Return (x, y) of the center of cell containing provided text 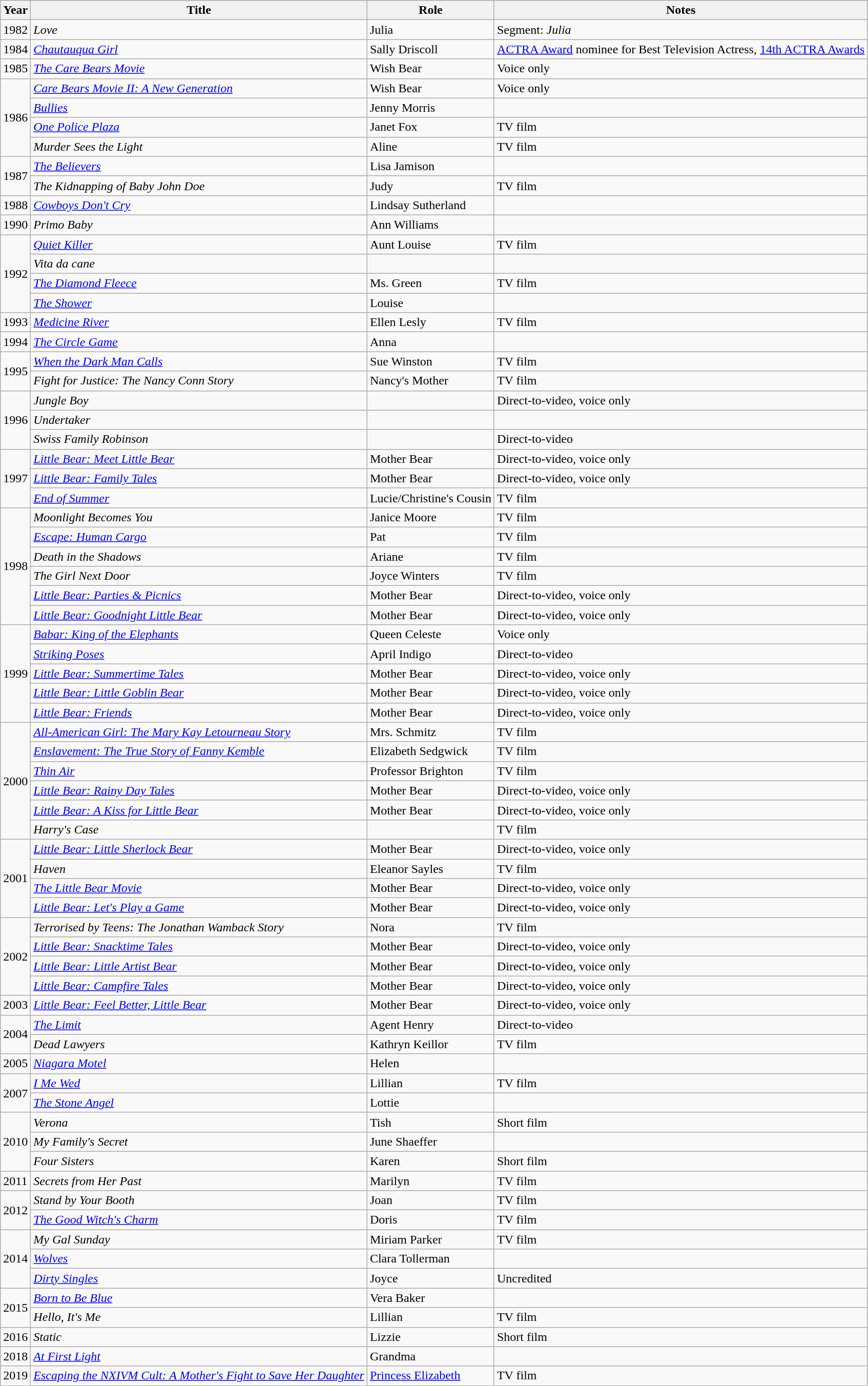
Sally Driscoll (430, 49)
Little Bear: A Kiss for Little Bear (199, 810)
2010 (15, 1142)
Vita da cane (199, 264)
Grandma (430, 1356)
The Kidnapping of Baby John Doe (199, 186)
Enslavement: The True Story of Fanny Kemble (199, 751)
The Girl Next Door (199, 576)
2000 (15, 781)
I Me Wed (199, 1083)
1995 (15, 371)
Joan (430, 1200)
Escape: Human Cargo (199, 537)
Segment: Julia (680, 30)
1998 (15, 566)
My Gal Sunday (199, 1239)
Lizzie (430, 1337)
Nora (430, 927)
All-American Girl: The Mary Kay Letourneau Story (199, 732)
1992 (15, 274)
2016 (15, 1337)
Role (430, 10)
Secrets from Her Past (199, 1180)
Ann Williams (430, 225)
2011 (15, 1180)
Care Bears Movie II: A New Generation (199, 88)
The Shower (199, 303)
2005 (15, 1064)
Jungle Boy (199, 400)
Ariane (430, 556)
Elizabeth Sedgwick (430, 751)
Primo Baby (199, 225)
Uncredited (680, 1278)
Louise (430, 303)
Lindsay Sutherland (430, 205)
Undertaker (199, 420)
1985 (15, 69)
Babar: King of the Elephants (199, 635)
Murder Sees the Light (199, 147)
Little Bear: Meet Little Bear (199, 459)
Title (199, 10)
1993 (15, 322)
The Good Witch's Charm (199, 1220)
Niagara Motel (199, 1064)
Striking Poses (199, 654)
Pat (430, 537)
Judy (430, 186)
2004 (15, 1034)
Swiss Family Robinson (199, 439)
The Stone Angel (199, 1103)
Static (199, 1337)
2002 (15, 956)
2001 (15, 878)
Ellen Lesly (430, 322)
2019 (15, 1376)
Vera Baker (430, 1298)
Joyce Winters (430, 576)
2015 (15, 1308)
Four Sisters (199, 1161)
Moonlight Becomes You (199, 517)
When the Dark Man Calls (199, 361)
Clara Tollerman (430, 1259)
1982 (15, 30)
Quiet Killer (199, 244)
Dead Lawyers (199, 1044)
My Family's Secret (199, 1142)
Year (15, 10)
Haven (199, 869)
Little Bear: Friends (199, 712)
Little Bear: Snacktime Tales (199, 947)
The Circle Game (199, 342)
Little Bear: Goodnight Little Bear (199, 615)
Lucie/Christine's Cousin (430, 498)
2018 (15, 1356)
1987 (15, 176)
1999 (15, 674)
Marilyn (430, 1180)
Lottie (430, 1103)
Janet Fox (430, 127)
Little Bear: Feel Better, Little Bear (199, 1005)
Little Bear: Family Tales (199, 478)
Verona (199, 1122)
April Indigo (430, 654)
Notes (680, 10)
Born to Be Blue (199, 1298)
Anna (430, 342)
Stand by Your Booth (199, 1200)
Agent Henry (430, 1025)
Doris (430, 1220)
Miriam Parker (430, 1239)
1986 (15, 117)
Mrs. Schmitz (430, 732)
Little Bear: Little Goblin Bear (199, 693)
1990 (15, 225)
The Limit (199, 1025)
The Care Bears Movie (199, 69)
2012 (15, 1210)
Fight for Justice: The Nancy Conn Story (199, 381)
Eleanor Sayles (430, 869)
Nancy's Mother (430, 381)
The Little Bear Movie (199, 888)
ACTRA Award nominee for Best Television Actress, 14th ACTRA Awards (680, 49)
Princess Elizabeth (430, 1376)
Hello, It's Me (199, 1317)
One Police Plaza (199, 127)
Bullies (199, 108)
Love (199, 30)
End of Summer (199, 498)
Joyce (430, 1278)
Little Bear: Summertime Tales (199, 674)
1997 (15, 478)
Jenny Morris (430, 108)
Harry's Case (199, 829)
1984 (15, 49)
At First Light (199, 1356)
2003 (15, 1005)
1996 (15, 420)
Little Bear: Little Artist Bear (199, 966)
Ms. Green (430, 283)
Janice Moore (430, 517)
Cowboys Don't Cry (199, 205)
Karen (430, 1161)
Little Bear: Let's Play a Game (199, 908)
1988 (15, 205)
Little Bear: Campfire Tales (199, 986)
Tish (430, 1122)
Medicine River (199, 322)
Helen (430, 1064)
Escaping the NXIVM Cult: A Mother's Fight to Save Her Daughter (199, 1376)
Little Bear: Rainy Day Tales (199, 790)
The Diamond Fleece (199, 283)
Little Bear: Parties & Picnics (199, 596)
Death in the Shadows (199, 556)
Thin Air (199, 771)
Kathryn Keillor (430, 1044)
The Believers (199, 166)
Terrorised by Teens: The Jonathan Wamback Story (199, 927)
Lisa Jamison (430, 166)
2007 (15, 1093)
1994 (15, 342)
Dirty Singles (199, 1278)
Aunt Louise (430, 244)
Chautauqua Girl (199, 49)
Sue Winston (430, 361)
Queen Celeste (430, 635)
Julia (430, 30)
Aline (430, 147)
Wolves (199, 1259)
Professor Brighton (430, 771)
June Shaeffer (430, 1142)
Little Bear: Little Sherlock Bear (199, 849)
2014 (15, 1259)
